Detect which cell encompasses the target text, then output its (x, y) center coordinate. 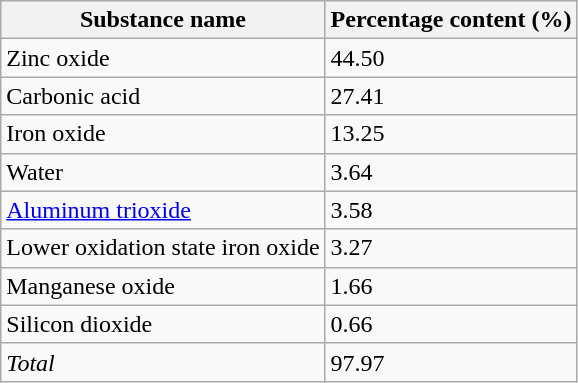
Aluminum trioxide (163, 210)
3.64 (451, 172)
Water (163, 172)
Silicon dioxide (163, 324)
Lower oxidation state iron oxide (163, 248)
27.41 (451, 96)
Total (163, 362)
Carbonic acid (163, 96)
Manganese oxide (163, 286)
0.66 (451, 324)
97.97 (451, 362)
3.27 (451, 248)
Substance name (163, 20)
Iron oxide (163, 134)
Percentage content (%) (451, 20)
3.58 (451, 210)
13.25 (451, 134)
Zinc oxide (163, 58)
1.66 (451, 286)
44.50 (451, 58)
